Extract the (X, Y) coordinate from the center of the cell holding the provided text.  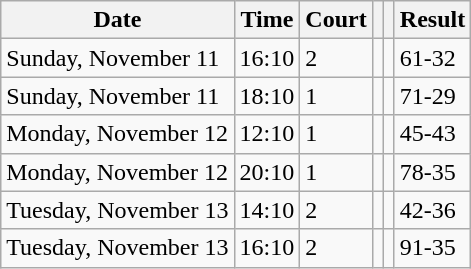
45-43 (432, 134)
Time (267, 20)
61-32 (432, 58)
18:10 (267, 96)
78-35 (432, 172)
91-35 (432, 248)
20:10 (267, 172)
12:10 (267, 134)
Date (118, 20)
71-29 (432, 96)
42-36 (432, 210)
Result (432, 20)
14:10 (267, 210)
Court (336, 20)
